Find where the given text appears and provide that cell's center as [X, Y] coordinate. 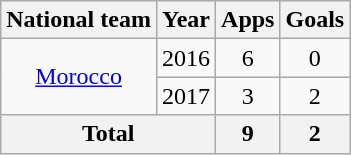
2017 [186, 96]
National team [79, 20]
Goals [315, 20]
0 [315, 58]
3 [248, 96]
9 [248, 134]
2016 [186, 58]
Morocco [79, 77]
Apps [248, 20]
6 [248, 58]
Year [186, 20]
Total [108, 134]
